Determine the (X, Y) coordinate at the center of the cell enclosing the given text.  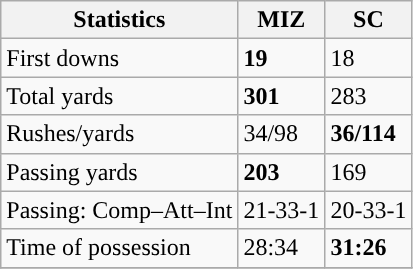
MIZ (282, 20)
34/98 (282, 134)
283 (368, 96)
301 (282, 96)
169 (368, 172)
First downs (120, 58)
36/114 (368, 134)
Time of possession (120, 248)
Statistics (120, 20)
Total yards (120, 96)
SC (368, 20)
31:26 (368, 248)
Rushes/yards (120, 134)
Passing: Comp–Att–Int (120, 210)
28:34 (282, 248)
18 (368, 58)
19 (282, 58)
Passing yards (120, 172)
20-33-1 (368, 210)
203 (282, 172)
21-33-1 (282, 210)
